For the text-containing cell, return its midpoint in [x, y] coordinate format. 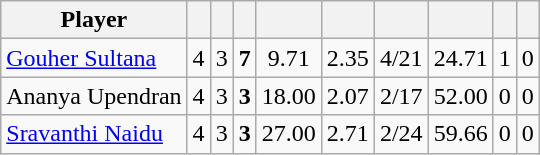
24.71 [460, 58]
2.71 [348, 134]
52.00 [460, 96]
Ananya Upendran [94, 96]
2/17 [401, 96]
Gouher Sultana [94, 58]
2.35 [348, 58]
9.71 [288, 58]
2/24 [401, 134]
Player [94, 20]
27.00 [288, 134]
7 [244, 58]
Sravanthi Naidu [94, 134]
59.66 [460, 134]
1 [504, 58]
2.07 [348, 96]
18.00 [288, 96]
4/21 [401, 58]
